Return (x, y) of the center of cell containing provided text 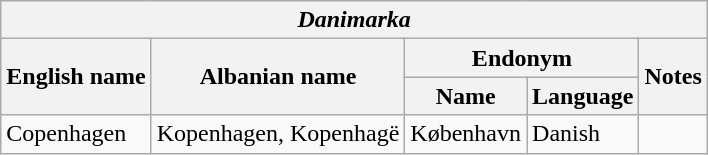
Albanian name (278, 77)
Danish (583, 134)
København (466, 134)
Language (583, 96)
Name (466, 96)
Notes (673, 77)
Kopenhagen, Kopenhagë (278, 134)
Copenhagen (76, 134)
English name (76, 77)
Danimarka (354, 20)
Endonym (522, 58)
